Extract the (X, Y) coordinate from the center of the cell holding the provided text.  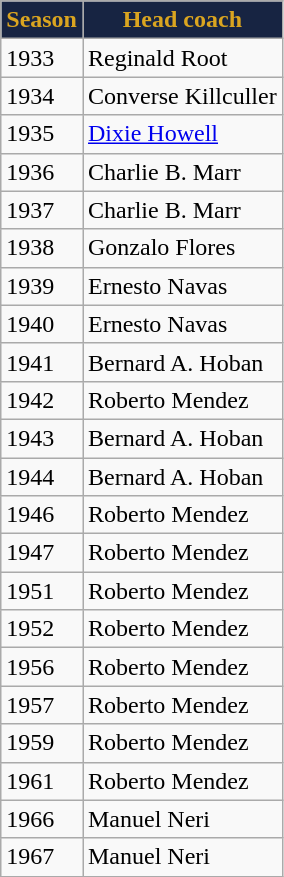
1935 (42, 134)
Gonzalo Flores (182, 248)
Reginald Root (182, 58)
Head coach (182, 20)
1961 (42, 781)
1956 (42, 667)
1940 (42, 324)
1941 (42, 362)
1966 (42, 819)
1936 (42, 172)
1937 (42, 210)
1947 (42, 553)
1952 (42, 629)
1946 (42, 515)
1939 (42, 286)
Dixie Howell (182, 134)
1934 (42, 96)
1942 (42, 400)
1944 (42, 477)
1933 (42, 58)
1951 (42, 591)
1938 (42, 248)
1967 (42, 857)
1957 (42, 705)
1943 (42, 438)
Converse Killculler (182, 96)
1959 (42, 743)
Season (42, 20)
